Detect which cell encompasses the target text, then output its [X, Y] center coordinate. 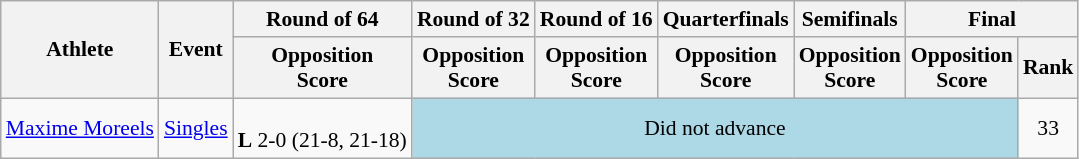
Singles [196, 128]
Final [992, 19]
L 2-0 (21-8, 21-18) [322, 128]
Maxime Moreels [80, 128]
Did not advance [715, 128]
Round of 64 [322, 19]
33 [1048, 128]
Rank [1048, 68]
Round of 16 [596, 19]
Round of 32 [474, 19]
Quarterfinals [726, 19]
Athlete [80, 50]
Event [196, 50]
Semifinals [850, 19]
